Scan for the cell matching the given text and deliver its [X, Y] coordinate at center. 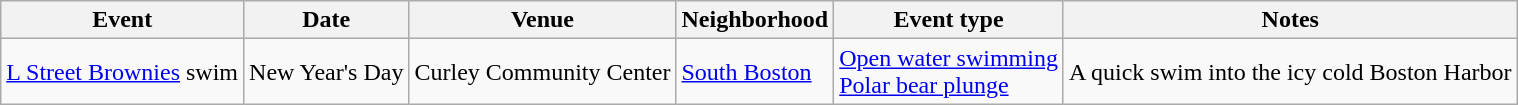
Neighborhood [755, 20]
Event [122, 20]
Open water swimmingPolar bear plunge [949, 72]
Curley Community Center [542, 72]
New Year's Day [326, 72]
A quick swim into the icy cold Boston Harbor [1290, 72]
Notes [1290, 20]
Venue [542, 20]
Event type [949, 20]
L Street Brownies swim [122, 72]
Date [326, 20]
South Boston [755, 72]
